Scan for the cell matching the given text and deliver its (x, y) coordinate at center. 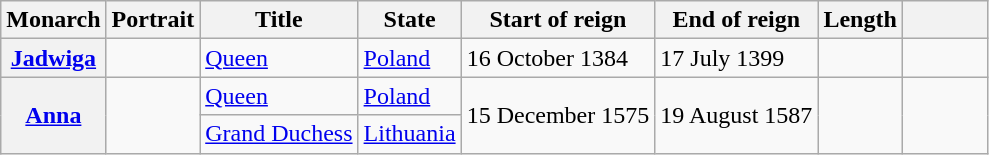
Length (860, 20)
15 December 1575 (558, 115)
End of reign (736, 20)
17 July 1399 (736, 58)
Lithuania (410, 134)
Anna (54, 115)
State (410, 20)
Jadwiga (54, 58)
16 October 1384 (558, 58)
19 August 1587 (736, 115)
Grand Duchess (279, 134)
Portrait (153, 20)
Start of reign (558, 20)
Title (279, 20)
Monarch (54, 20)
